Pinpoint the cell where the given text exists, returning its (x, y) midpoint coordinate. 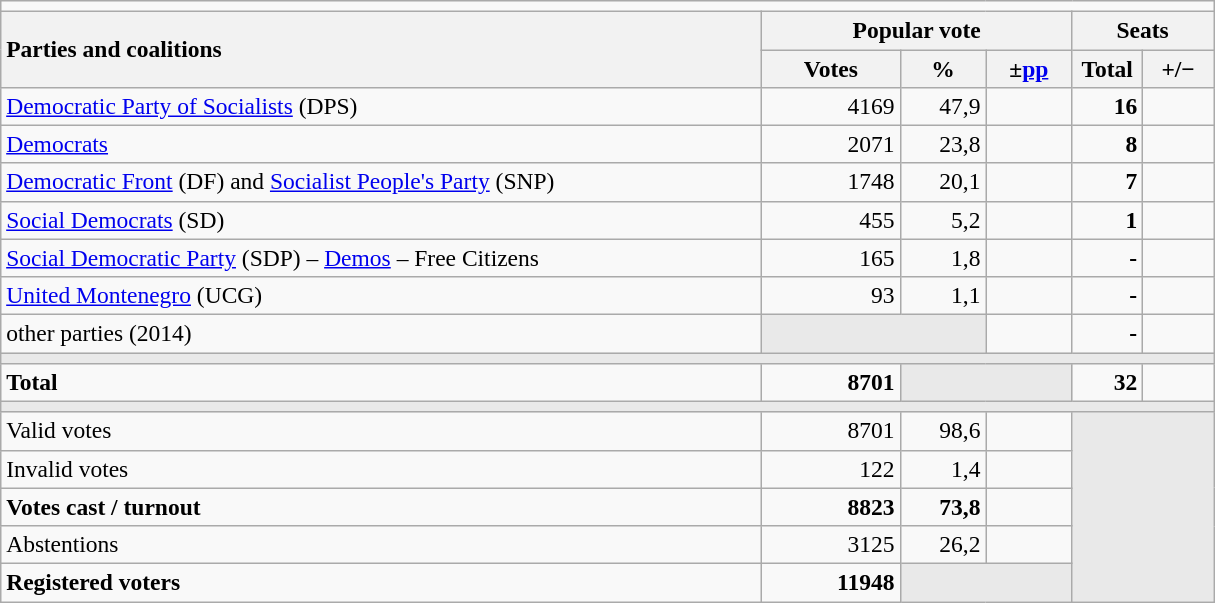
7 (1108, 182)
23,8 (943, 144)
Seats (1143, 30)
455 (831, 220)
Democratic Front (DF) and Socialist People's Party (SNP) (382, 182)
United Montenegro (UCG) (382, 295)
8 (1108, 144)
122 (831, 469)
47,9 (943, 106)
4169 (831, 106)
1 (1108, 220)
Democratic Party of Socialists (DPS) (382, 106)
other parties (2014) (382, 333)
Abstentions (382, 544)
165 (831, 258)
1748 (831, 182)
1,4 (943, 469)
26,2 (943, 544)
Votes cast / turnout (382, 507)
73,8 (943, 507)
1,1 (943, 295)
5,2 (943, 220)
32 (1108, 382)
Invalid votes (382, 469)
% (943, 68)
Democrats (382, 144)
Social Democratic Party (SDP) – Demos – Free Citizens (382, 258)
Valid votes (382, 431)
98,6 (943, 431)
8823 (831, 507)
2071 (831, 144)
±pp (1029, 68)
93 (831, 295)
Registered voters (382, 582)
Popular vote (917, 30)
+/− (1178, 68)
20,1 (943, 182)
11948 (831, 582)
Parties and coalitions (382, 49)
1,8 (943, 258)
3125 (831, 544)
16 (1108, 106)
Votes (831, 68)
Social Democrats (SD) (382, 220)
